From the cell containing the given text, extract its center point as [X, Y] coordinate. 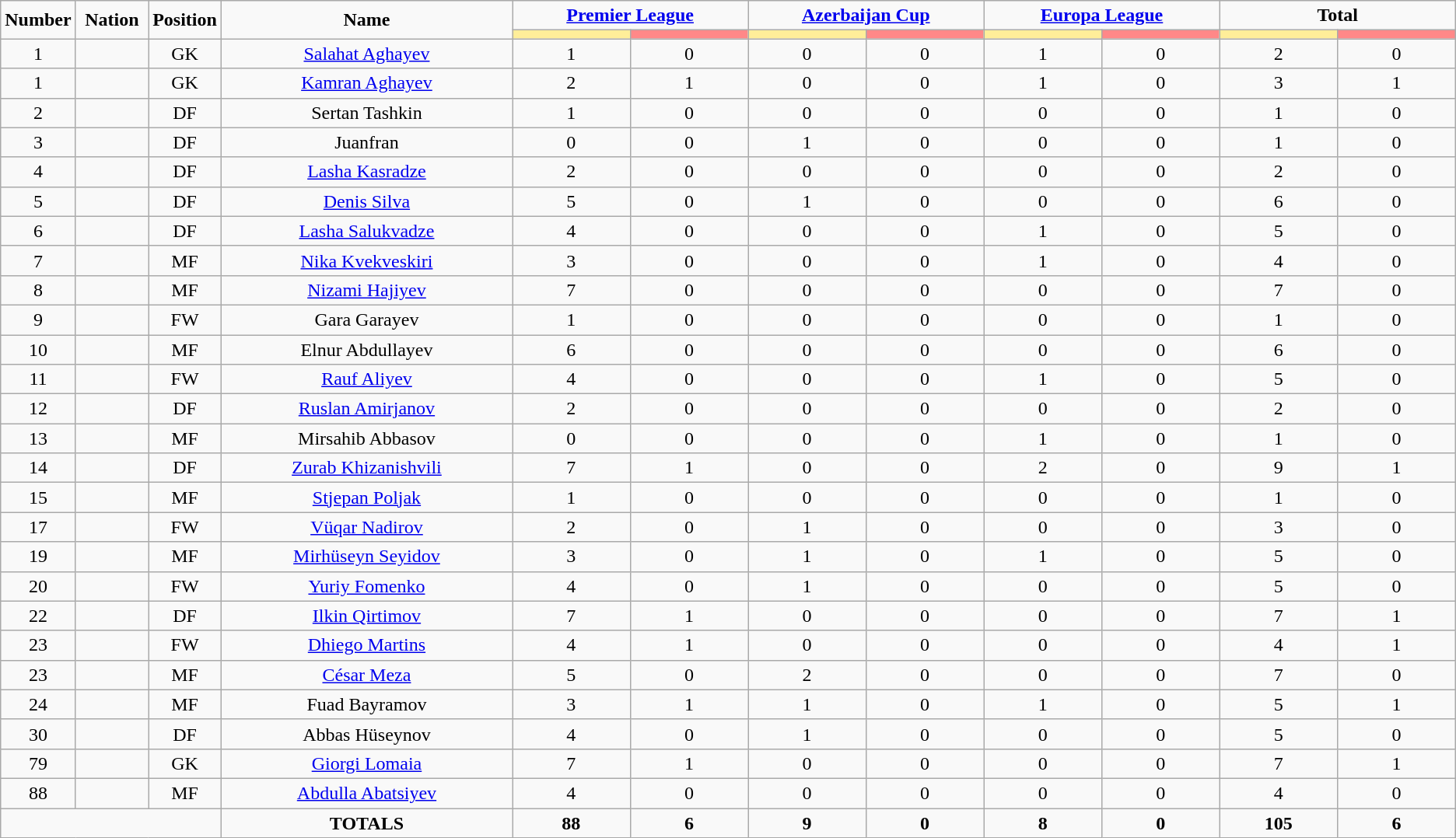
24 [38, 704]
Salahat Aghayev [366, 54]
14 [38, 468]
Number [38, 20]
Lasha Kasradze [366, 172]
Nation [112, 20]
11 [38, 379]
Europa League [1101, 16]
17 [38, 527]
Ilkin Qirtimov [366, 616]
Position [185, 20]
20 [38, 586]
Abdulla Abatsiyev [366, 793]
Gara Garayev [366, 319]
12 [38, 409]
Giorgi Lomaia [366, 763]
Abbas Hüseynov [366, 734]
Rauf Aliyev [366, 379]
Yuriy Fomenko [366, 586]
Ruslan Amirjanov [366, 409]
Kamran Aghayev [366, 83]
Dhiego Martins [366, 645]
Lasha Salukvadze [366, 231]
105 [1279, 823]
19 [38, 557]
Vüqar Nadirov [366, 527]
Zurab Khizanishvili [366, 468]
Total [1338, 16]
10 [38, 349]
15 [38, 498]
Nizami Hajiyev [366, 290]
30 [38, 734]
13 [38, 438]
Nika Kvekveskiri [366, 260]
Premier League [630, 16]
Mirhüseyn Seyidov [366, 557]
Name [366, 20]
22 [38, 616]
Stjepan Poljak [366, 498]
César Meza [366, 675]
Juanfran [366, 142]
Azerbaijan Cup [866, 16]
Fuad Bayramov [366, 704]
Sertan Tashkin [366, 113]
Mirsahib Abbasov [366, 438]
TOTALS [366, 823]
Denis Silva [366, 201]
Elnur Abdullayev [366, 349]
79 [38, 763]
